Identify which cell holds the provided text, then report its [x, y] central coordinate. 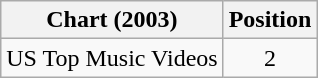
2 [270, 58]
Chart (2003) [112, 20]
US Top Music Videos [112, 58]
Position [270, 20]
